Detect which cell encompasses the target text, then output its [X, Y] center coordinate. 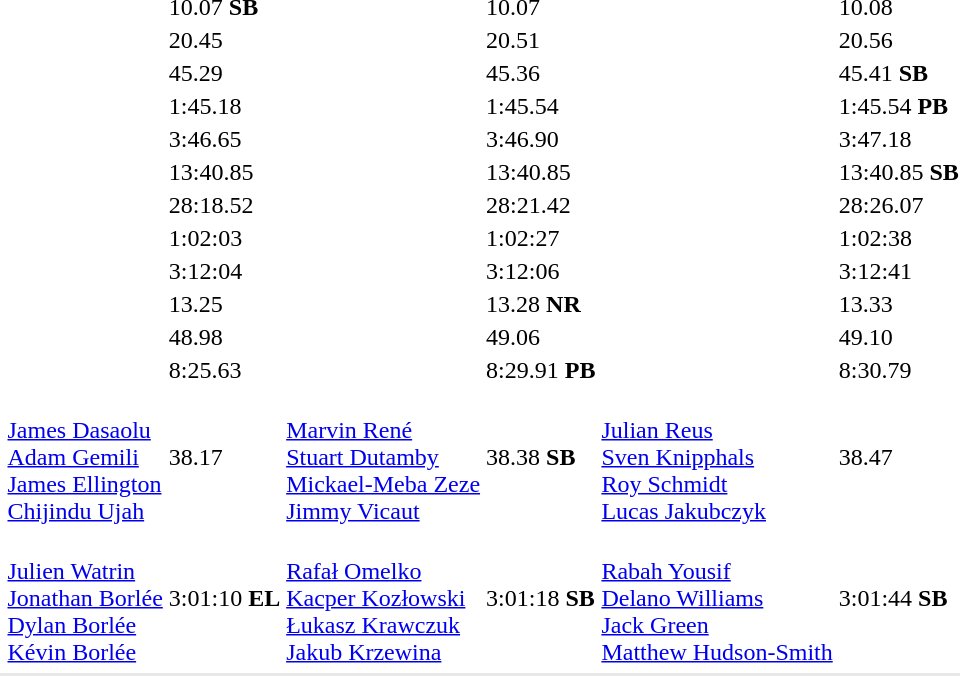
13:40.85 SB [898, 172]
Julien WatrinJonathan BorléeDylan BorléeKévin Borlée [85, 598]
3:46.90 [541, 139]
49.06 [541, 337]
20.51 [541, 40]
James DasaoluAdam GemiliJames EllingtonChijindu Ujah [85, 457]
45.41 SB [898, 73]
13.33 [898, 304]
38.17 [224, 457]
45.29 [224, 73]
3:46.65 [224, 139]
3:12:41 [898, 271]
1:02:27 [541, 238]
38.38 SB [541, 457]
49.10 [898, 337]
28:18.52 [224, 205]
1:45.18 [224, 106]
1:45.54 [541, 106]
28:21.42 [541, 205]
48.98 [224, 337]
45.36 [541, 73]
3:01:44 SB [898, 598]
3:12:06 [541, 271]
3:12:04 [224, 271]
8:30.79 [898, 370]
3:01:18 SB [541, 598]
Marvin RenéStuart DutambyMickael-Meba ZezeJimmy Vicaut [384, 457]
28:26.07 [898, 205]
3:47.18 [898, 139]
13.28 NR [541, 304]
Rafał OmelkoKacper KozłowskiŁukasz KrawczukJakub Krzewina [384, 598]
1:45.54 PB [898, 106]
8:25.63 [224, 370]
20.45 [224, 40]
13.25 [224, 304]
Julian ReusSven KnipphalsRoy SchmidtLucas Jakubczyk [717, 457]
1:02:03 [224, 238]
Rabah YousifDelano WilliamsJack GreenMatthew Hudson-Smith [717, 598]
20.56 [898, 40]
3:01:10 EL [224, 598]
38.47 [898, 457]
1:02:38 [898, 238]
8:29.91 PB [541, 370]
